Find where the given text appears and provide that cell's center as [x, y] coordinate. 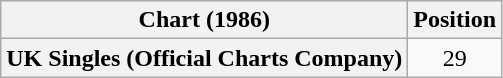
29 [455, 58]
Position [455, 20]
Chart (1986) [204, 20]
UK Singles (Official Charts Company) [204, 58]
